Provide the (x, y) coordinate of the cell's center where the given text is located.  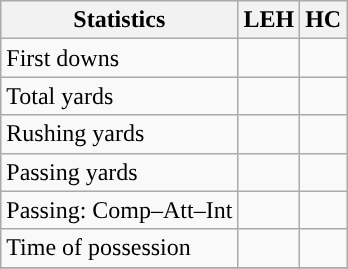
Statistics (120, 20)
LEH (269, 20)
Passing: Comp–Att–Int (120, 210)
Time of possession (120, 248)
Passing yards (120, 172)
First downs (120, 58)
HC (324, 20)
Rushing yards (120, 134)
Total yards (120, 96)
